Determine the [x, y] coordinate at the center of the cell enclosing the given text.  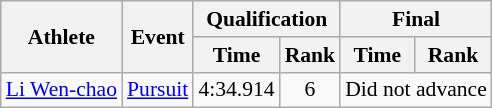
Qualification [266, 19]
Athlete [62, 36]
Final [416, 19]
Did not advance [416, 90]
Li Wen-chao [62, 90]
Pursuit [158, 90]
Event [158, 36]
6 [310, 90]
4:34.914 [236, 90]
